Find where the given text appears and provide that cell's center as [X, Y] coordinate. 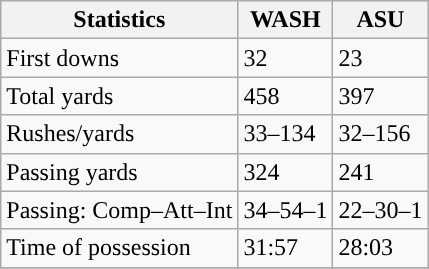
32–156 [380, 134]
22–30–1 [380, 210]
Total yards [120, 96]
Statistics [120, 20]
32 [286, 58]
Passing yards [120, 172]
Time of possession [120, 248]
23 [380, 58]
Passing: Comp–Att–Int [120, 210]
397 [380, 96]
28:03 [380, 248]
ASU [380, 20]
First downs [120, 58]
33–134 [286, 134]
324 [286, 172]
458 [286, 96]
31:57 [286, 248]
241 [380, 172]
34–54–1 [286, 210]
Rushes/yards [120, 134]
WASH [286, 20]
